From the cell containing the given text, extract its center point as (X, Y) coordinate. 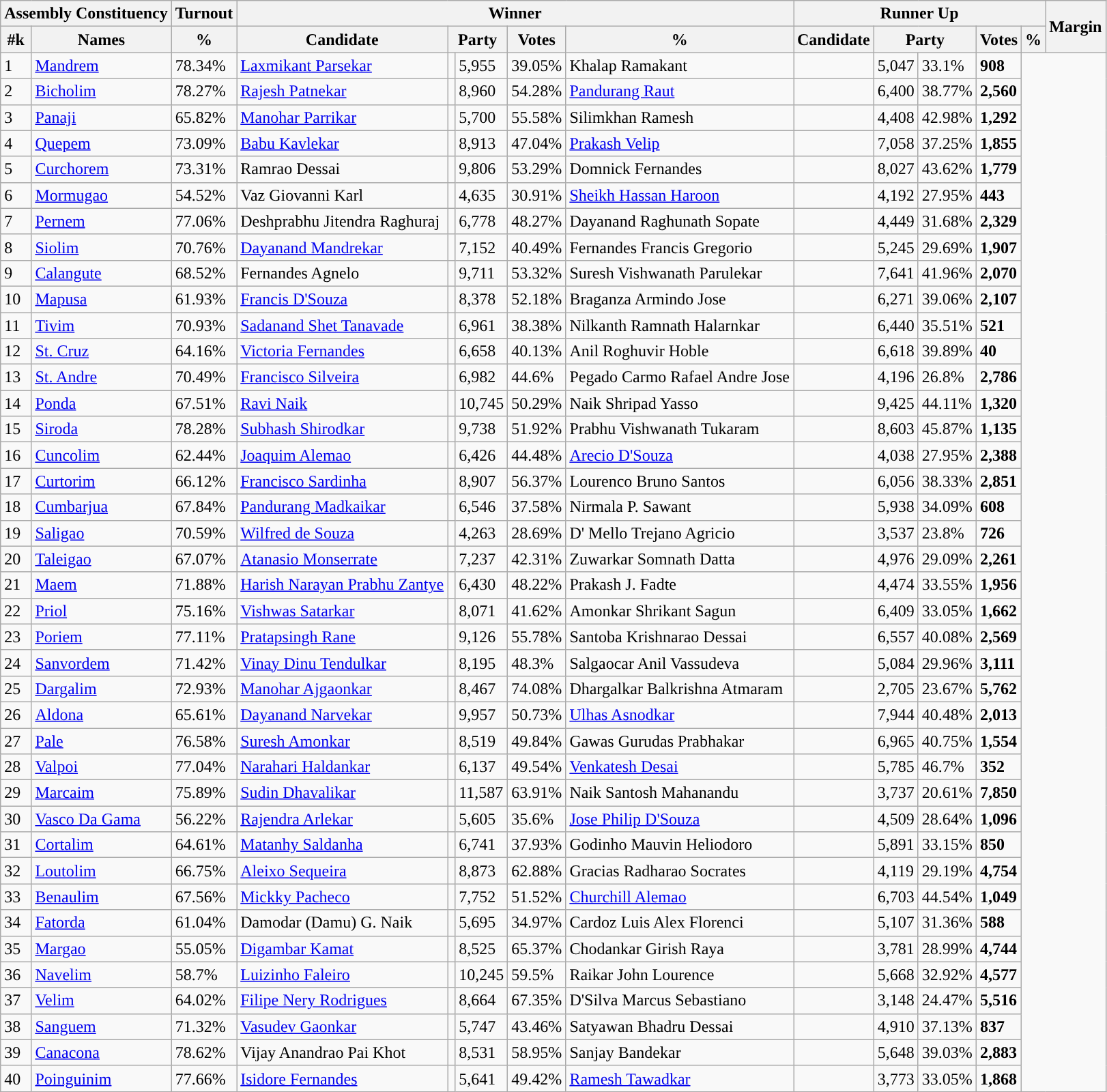
67.56% (204, 897)
20 (16, 559)
8,195 (482, 663)
6,430 (482, 585)
Vasco Da Gama (101, 819)
726 (998, 533)
5,668 (895, 975)
32 (16, 871)
Taleigao (101, 559)
Khalap Ramakant (680, 66)
Curchorem (101, 169)
43.46% (536, 1026)
34.09% (947, 507)
Francisco Sardinha (343, 481)
Francis D'Souza (343, 299)
6,965 (895, 741)
40.48% (947, 715)
38.38% (536, 326)
Domnick Fernandes (680, 169)
Poinguinim (101, 1078)
5,938 (895, 507)
73.31% (204, 169)
Laxmikant Parsekar (343, 66)
1,292 (998, 117)
70.49% (204, 377)
62.88% (536, 871)
33 (16, 897)
Ramrao Dessai (343, 169)
71.42% (204, 663)
73.09% (204, 143)
8,531 (482, 1052)
9,425 (895, 403)
10 (16, 299)
37 (16, 1001)
28.64% (947, 819)
8,664 (482, 1001)
4,263 (482, 533)
Suresh Amonkar (343, 741)
Gracias Radharao Socrates (680, 871)
6,658 (482, 351)
77.04% (204, 767)
Jose Philip D'Souza (680, 819)
64.61% (204, 845)
78.62% (204, 1052)
5,648 (895, 1052)
48.22% (536, 585)
9,711 (482, 273)
9,126 (482, 637)
29.19% (947, 871)
2,851 (998, 481)
38.77% (947, 91)
38.33% (947, 481)
Salgaocar Anil Vassudeva (680, 663)
70.59% (204, 533)
13 (16, 377)
7,944 (895, 715)
29 (16, 793)
4,038 (895, 455)
65.61% (204, 715)
Turnout (204, 14)
6 (16, 195)
28.99% (947, 949)
Pandurang Madkaikar (343, 507)
Satyawan Bhadru Dessai (680, 1026)
49.84% (536, 741)
850 (998, 845)
Dayanand Mandrekar (343, 247)
5,762 (998, 689)
908 (998, 66)
Calangute (101, 273)
17 (16, 481)
1,855 (998, 143)
67.07% (204, 559)
34 (16, 923)
42.98% (947, 117)
Marcaim (101, 793)
64.16% (204, 351)
44.54% (947, 897)
54.52% (204, 195)
39 (16, 1052)
1,554 (998, 741)
Manohar Parrikar (343, 117)
1,135 (998, 429)
78.28% (204, 429)
7,058 (895, 143)
Pale (101, 741)
Ravi Naik (343, 403)
Nirmala P. Sawant (680, 507)
4,474 (895, 585)
21 (16, 585)
50.73% (536, 715)
50.29% (536, 403)
61.04% (204, 923)
4,754 (998, 871)
6,703 (895, 897)
Aldona (101, 715)
Margao (101, 949)
Joaquim Alemao (343, 455)
77.66% (204, 1078)
Sudin Dhavalikar (343, 793)
Assembly Constituency (86, 14)
23.8% (947, 533)
53.32% (536, 273)
5,084 (895, 663)
41.96% (947, 273)
67.35% (536, 1001)
23.67% (947, 689)
Ponda (101, 403)
Velim (101, 1001)
Siroda (101, 429)
Amonkar Shrikant Sagun (680, 611)
11 (16, 326)
65.37% (536, 949)
443 (998, 195)
Poriem (101, 637)
2,560 (998, 91)
54.28% (536, 91)
Dayanand Raghunath Sopate (680, 221)
48.27% (536, 221)
4,910 (895, 1026)
6,982 (482, 377)
10,745 (482, 403)
Vaz Giovanni Karl (343, 195)
5,891 (895, 845)
6,961 (482, 326)
Churchill Alemao (680, 897)
29.69% (947, 247)
2,013 (998, 715)
30 (16, 819)
4,509 (895, 819)
67.84% (204, 507)
6,271 (895, 299)
44.48% (536, 455)
Damodar (Damu) G. Naik (343, 923)
Sanvordem (101, 663)
Aleixo Sequeira (343, 871)
28.69% (536, 533)
Prakash J. Fadte (680, 585)
Siolim (101, 247)
16 (16, 455)
4,119 (895, 871)
31.36% (947, 923)
6,778 (482, 221)
D'Silva Marcus Sebastiano (680, 1001)
67.51% (204, 403)
521 (998, 326)
588 (998, 923)
352 (998, 767)
49.54% (536, 767)
608 (998, 507)
1 (16, 66)
Prakash Velip (680, 143)
48.3% (536, 663)
Fernandes Francis Gregorio (680, 247)
5 (16, 169)
68.52% (204, 273)
5,785 (895, 767)
8,467 (482, 689)
Canacona (101, 1052)
8,603 (895, 429)
12 (16, 351)
1,662 (998, 611)
24.47% (947, 1001)
5,605 (482, 819)
39.06% (947, 299)
55.58% (536, 117)
2 (16, 91)
59.5% (536, 975)
Dhargalkar Balkrishna Atmaram (680, 689)
6,557 (895, 637)
18 (16, 507)
35.6% (536, 819)
33.15% (947, 845)
27 (16, 741)
7,850 (998, 793)
Maem (101, 585)
Fatorda (101, 923)
6,409 (895, 611)
39.03% (947, 1052)
Sheikh Hassan Haroon (680, 195)
Sanguem (101, 1026)
Filipe Nery Rodrigues (343, 1001)
1,096 (998, 819)
2,569 (998, 637)
5,747 (482, 1026)
Rajendra Arlekar (343, 819)
34.97% (536, 923)
Naik Shripad Yasso (680, 403)
Babu Kavlekar (343, 143)
7,752 (482, 897)
Vijay Anandrao Pai Khot (343, 1052)
7,152 (482, 247)
Valpoi (101, 767)
20.61% (947, 793)
8,071 (482, 611)
1,956 (998, 585)
6,137 (482, 767)
Atanasio Monserrate (343, 559)
78.27% (204, 91)
5,700 (482, 117)
38 (16, 1026)
1,907 (998, 247)
Victoria Fernandes (343, 351)
2,883 (998, 1052)
7,237 (482, 559)
Vishwas Satarkar (343, 611)
6,741 (482, 845)
Winner (515, 14)
Vinay Dinu Tendulkar (343, 663)
33.55% (947, 585)
6,546 (482, 507)
3,773 (895, 1078)
Godinho Mauvin Heliodoro (680, 845)
Braganza Armindo Jose (680, 299)
Sanjay Bandekar (680, 1052)
Pernem (101, 221)
Quepem (101, 143)
43.62% (947, 169)
71.32% (204, 1026)
40.13% (536, 351)
Mandrem (101, 66)
#k (16, 40)
8,525 (482, 949)
6,400 (895, 91)
2,786 (998, 377)
Francisco Silveira (343, 377)
76.58% (204, 741)
78.34% (204, 66)
3,737 (895, 793)
Harish Narayan Prabhu Zantye (343, 585)
6,618 (895, 351)
Subhash Shirodkar (343, 429)
19 (16, 533)
Mormugao (101, 195)
75.89% (204, 793)
24 (16, 663)
23 (16, 637)
8,960 (482, 91)
St. Cruz (101, 351)
71.88% (204, 585)
1,779 (998, 169)
Runner Up (919, 14)
4,577 (998, 975)
39.89% (947, 351)
Dayanand Narvekar (343, 715)
Luizinho Faleiro (343, 975)
51.52% (536, 897)
Digambar Kamat (343, 949)
Dargalim (101, 689)
Cuncolim (101, 455)
2,261 (998, 559)
3 (16, 117)
Tivim (101, 326)
Cardoz Luis Alex Florenci (680, 923)
77.11% (204, 637)
1,320 (998, 403)
11,587 (482, 793)
Naik Santosh Mahanandu (680, 793)
31.68% (947, 221)
39.05% (536, 66)
8,873 (482, 871)
Prabhu Vishwanath Tukaram (680, 429)
52.18% (536, 299)
2,070 (998, 273)
Benaulim (101, 897)
8,913 (482, 143)
Mapusa (101, 299)
41.62% (536, 611)
5,516 (998, 1001)
1,049 (998, 897)
29.96% (947, 663)
Lourenco Bruno Santos (680, 481)
42.31% (536, 559)
66.75% (204, 871)
Deshprabhu Jitendra Raghuraj (343, 221)
Cortalim (101, 845)
Pandurang Raut (680, 91)
65.82% (204, 117)
2,107 (998, 299)
5,107 (895, 923)
37.25% (947, 143)
9,738 (482, 429)
8,378 (482, 299)
49.42% (536, 1078)
70.76% (204, 247)
4,744 (998, 949)
63.91% (536, 793)
7,641 (895, 273)
Pratapsingh Rane (343, 637)
Suresh Vishwanath Parulekar (680, 273)
36 (16, 975)
6,440 (895, 326)
5,047 (895, 66)
5,695 (482, 923)
4,976 (895, 559)
Saligao (101, 533)
58.95% (536, 1052)
7 (16, 221)
Loutolim (101, 871)
32.92% (947, 975)
45.87% (947, 429)
4,192 (895, 195)
Ulhas Asnodkar (680, 715)
4,635 (482, 195)
3,537 (895, 533)
D' Mello Trejano Agricio (680, 533)
1,868 (998, 1078)
8,027 (895, 169)
28 (16, 767)
Panaji (101, 117)
3,781 (895, 949)
Wilfred de Souza (343, 533)
70.93% (204, 326)
14 (16, 403)
Nilkanth Ramnath Halarnkar (680, 326)
Arecio D'Souza (680, 455)
5,955 (482, 66)
8 (16, 247)
Silimkhan Ramesh (680, 117)
29.09% (947, 559)
Curtorim (101, 481)
6,426 (482, 455)
8,907 (482, 481)
35.51% (947, 326)
72.93% (204, 689)
Rajesh Patnekar (343, 91)
74.08% (536, 689)
2,388 (998, 455)
Ramesh Tawadkar (680, 1078)
35 (16, 949)
2,329 (998, 221)
2,705 (895, 689)
37.13% (947, 1026)
Sadanand Shet Tanavade (343, 326)
33.1% (947, 66)
6,056 (895, 481)
55.78% (536, 637)
47.04% (536, 143)
Chodankar Girish Raya (680, 949)
Pegado Carmo Rafael Andre Jose (680, 377)
37.58% (536, 507)
61.93% (204, 299)
22 (16, 611)
Vasudev Gaonkar (343, 1026)
8,519 (482, 741)
44.6% (536, 377)
4,408 (895, 117)
837 (998, 1026)
3,148 (895, 1001)
51.92% (536, 429)
66.12% (204, 481)
56.37% (536, 481)
3,111 (998, 663)
26.8% (947, 377)
53.29% (536, 169)
10,245 (482, 975)
Narahari Haldankar (343, 767)
Names (101, 40)
Manohar Ajgaonkar (343, 689)
Anil Roghuvir Hoble (680, 351)
Bicholim (101, 91)
40.75% (947, 741)
Navelim (101, 975)
56.22% (204, 819)
58.7% (204, 975)
Mickky Pacheco (343, 897)
Matanhy Saldanha (343, 845)
44.11% (947, 403)
Fernandes Agnelo (343, 273)
62.44% (204, 455)
55.05% (204, 949)
Cumbarjua (101, 507)
Zuwarkar Somnath Datta (680, 559)
64.02% (204, 1001)
30.91% (536, 195)
Priol (101, 611)
9,806 (482, 169)
Santoba Krishnarao Dessai (680, 637)
40.49% (536, 247)
4 (16, 143)
15 (16, 429)
37.93% (536, 845)
5,641 (482, 1078)
Venkatesh Desai (680, 767)
75.16% (204, 611)
5,245 (895, 247)
Gawas Gurudas Prabhakar (680, 741)
Margin (1076, 27)
46.7% (947, 767)
26 (16, 715)
St. Andre (101, 377)
4,449 (895, 221)
77.06% (204, 221)
9,957 (482, 715)
4,196 (895, 377)
31 (16, 845)
9 (16, 273)
25 (16, 689)
Isidore Fernandes (343, 1078)
Raikar John Lourence (680, 975)
40.08% (947, 637)
